Pinpoint the cell where the given text exists, returning its (X, Y) midpoint coordinate. 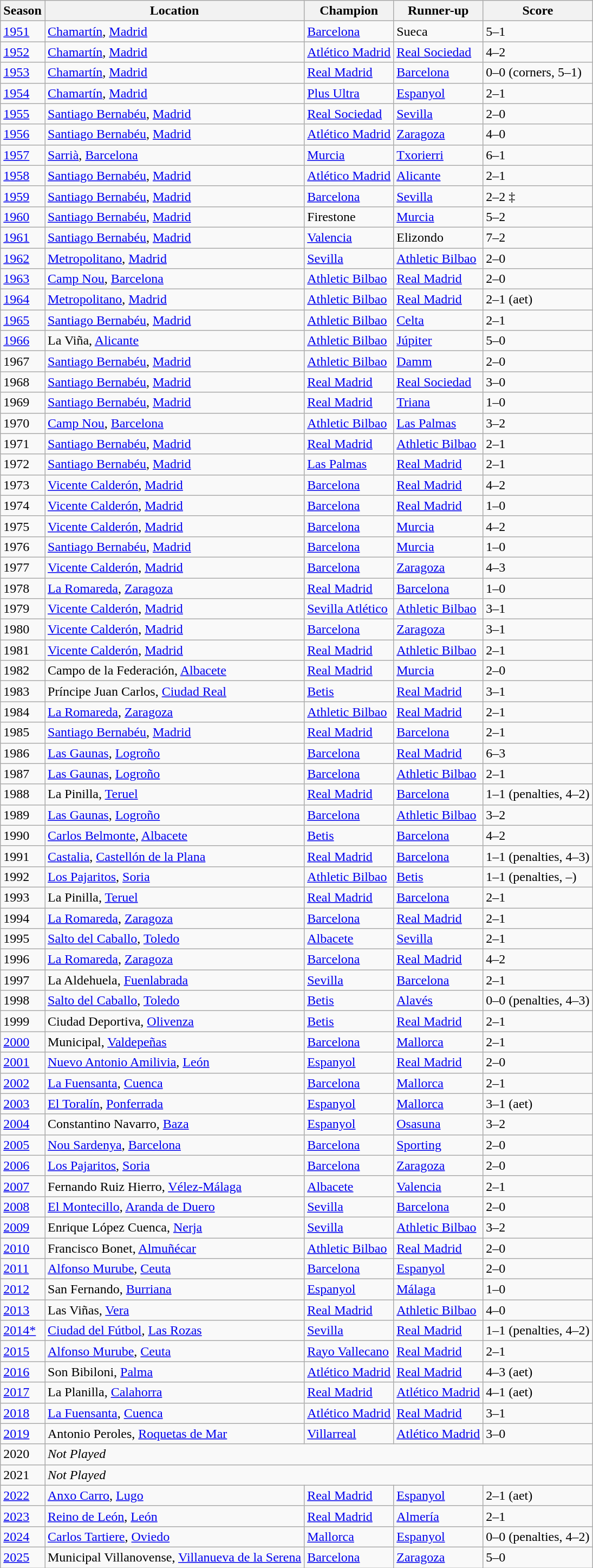
2021 (23, 1475)
Enrique López Cuenca, Nerja (174, 1227)
El Montecillo, Aranda de Duero (174, 1207)
Nou Sardenya, Barcelona (174, 1145)
San Fernando, Burriana (174, 1290)
2006 (23, 1165)
1978 (23, 588)
1954 (23, 93)
Score (538, 11)
0–0 (penalties, 4–2) (538, 1537)
Reino de León, León (174, 1516)
6–3 (538, 753)
Elizondo (439, 237)
1998 (23, 1001)
2005 (23, 1145)
2010 (23, 1248)
Damm (439, 361)
Txorierri (439, 155)
2007 (23, 1186)
1951 (23, 31)
1963 (23, 279)
7–2 (538, 237)
1989 (23, 815)
Sevilla Atlético (349, 609)
2018 (23, 1413)
5–2 (538, 217)
2023 (23, 1516)
1974 (23, 506)
Municipal Villanovense, Villanueva de la Serena (174, 1557)
2015 (23, 1351)
1959 (23, 196)
Fernando Ruiz Hierro, Vélez-Málaga (174, 1186)
5–1 (538, 31)
3–1 (aet) (538, 1104)
1986 (23, 753)
2025 (23, 1557)
Sarrià, Barcelona (174, 155)
Constantino Navarro, Baza (174, 1124)
Son Bibiloni, Palma (174, 1372)
2014* (23, 1331)
1987 (23, 774)
Firestone (349, 217)
Municipal, Valdepeñas (174, 1042)
1991 (23, 856)
1969 (23, 403)
2000 (23, 1042)
1958 (23, 176)
2001 (23, 1062)
2017 (23, 1392)
Champion (349, 11)
El Toralín, Ponferrada (174, 1104)
1965 (23, 320)
2013 (23, 1310)
1979 (23, 609)
La Planilla, Calahorra (174, 1392)
1983 (23, 691)
1956 (23, 134)
1995 (23, 939)
Príncipe Juan Carlos, Ciudad Real (174, 691)
1967 (23, 361)
1992 (23, 877)
Carlos Tartiere, Oviedo (174, 1537)
0–0 (penalties, 4–3) (538, 1001)
Sporting (439, 1145)
1960 (23, 217)
1975 (23, 526)
Alicante (439, 176)
1971 (23, 444)
Júpiter (439, 341)
2019 (23, 1434)
Villarreal (349, 1434)
4–3 (538, 567)
1955 (23, 114)
1980 (23, 630)
1957 (23, 155)
2024 (23, 1537)
1977 (23, 567)
Nuevo Antonio Amilivia, León (174, 1062)
Las Viñas, Vera (174, 1310)
1973 (23, 485)
1981 (23, 650)
Season (23, 11)
1962 (23, 258)
1966 (23, 341)
Francisco Bonet, Almuñécar (174, 1248)
1999 (23, 1021)
La Viña, Alicante (174, 341)
2016 (23, 1372)
1–1 (penalties, –) (538, 877)
Málaga (439, 1290)
2020 (23, 1454)
Antonio Peroles, Roquetas de Mar (174, 1434)
Anxo Carro, Lugo (174, 1495)
1996 (23, 960)
1961 (23, 237)
Runner-up (439, 11)
Triana (439, 403)
2002 (23, 1083)
Carlos Belmonte, Albacete (174, 835)
1970 (23, 423)
1968 (23, 382)
2011 (23, 1269)
Celta (439, 320)
Campo de la Federación, Albacete (174, 671)
2022 (23, 1495)
Alavés (439, 1001)
Ciudad del Fútbol, Las Rozas (174, 1331)
La Aldehuela, Fuenlabrada (174, 980)
0–0 (corners, 5–1) (538, 73)
4–1 (aet) (538, 1392)
Sueca (439, 31)
Plus Ultra (349, 93)
1985 (23, 733)
2012 (23, 1290)
2008 (23, 1207)
Almería (439, 1516)
1993 (23, 897)
2004 (23, 1124)
1988 (23, 794)
1990 (23, 835)
1994 (23, 918)
1982 (23, 671)
Rayo Vallecano (349, 1351)
Location (174, 11)
2003 (23, 1104)
1952 (23, 52)
2009 (23, 1227)
1997 (23, 980)
Ciudad Deportiva, Olivenza (174, 1021)
1–1 (penalties, 4–3) (538, 856)
1964 (23, 300)
Osasuna (439, 1124)
1984 (23, 712)
6–1 (538, 155)
1976 (23, 547)
1972 (23, 464)
Castalia, Castellón de la Plana (174, 856)
2–2 ‡ (538, 196)
4–3 (aet) (538, 1372)
1953 (23, 73)
